Return (X, Y) of the center of cell containing provided text 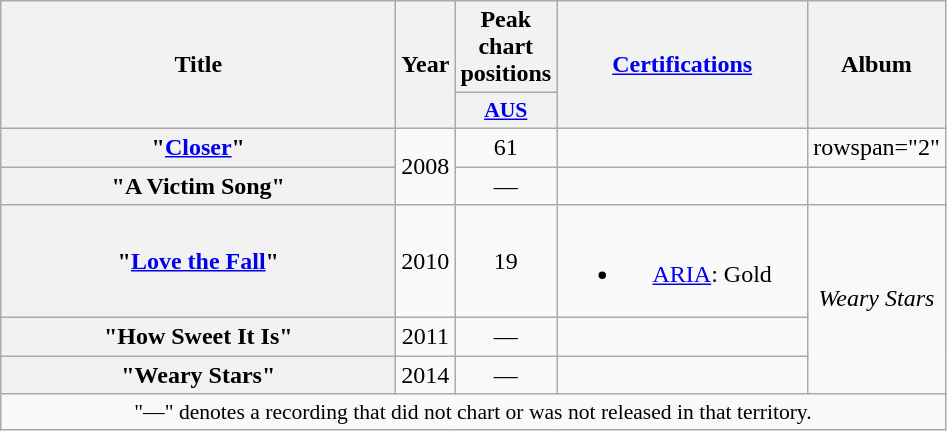
"Weary Stars" (198, 375)
Certifications (682, 65)
"—" denotes a recording that did not chart or was not released in that territory. (473, 412)
"Love the Fall" (198, 262)
Weary Stars (877, 300)
Title (198, 65)
Peak chart positions (506, 47)
rowspan="2" (877, 147)
2011 (426, 337)
Year (426, 65)
ARIA: Gold (682, 262)
Album (877, 65)
2008 (426, 166)
"Closer" (198, 147)
"How Sweet It Is" (198, 337)
19 (506, 262)
AUS (506, 111)
61 (506, 147)
2014 (426, 375)
"A Victim Song" (198, 185)
2010 (426, 262)
